Capture the cell that displays the provided text and extract its [X, Y] central coordinate. 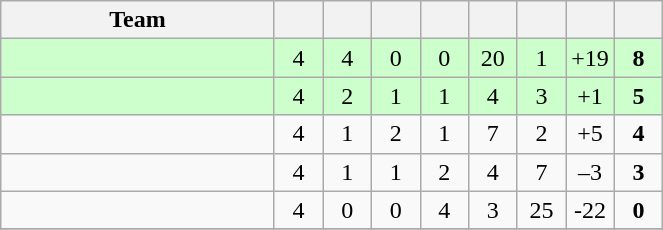
+19 [590, 58]
8 [638, 58]
25 [542, 210]
5 [638, 96]
Team [138, 20]
+5 [590, 134]
+1 [590, 96]
–3 [590, 172]
-22 [590, 210]
20 [494, 58]
